Return the (x, y) coordinate for the center point of the cell that contains the specified text.  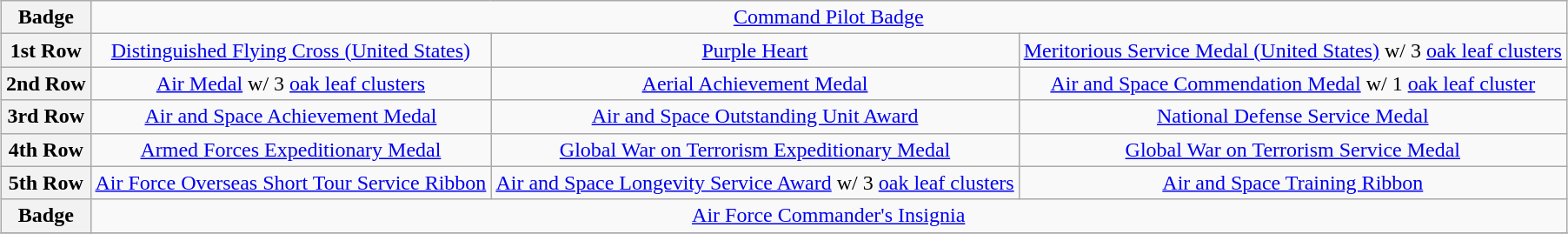
Air and Space Outstanding Unit Award (754, 117)
Air Medal w/ 3 oak leaf clusters (290, 84)
1st Row (46, 50)
Meritorious Service Medal (United States) w/ 3 oak leaf clusters (1292, 50)
Aerial Achievement Medal (754, 84)
Purple Heart (754, 50)
Air Force Overseas Short Tour Service Ribbon (290, 183)
Command Pilot Badge (828, 17)
2nd Row (46, 84)
Air and Space Achievement Medal (290, 117)
Distinguished Flying Cross (United States) (290, 50)
Global War on Terrorism Expeditionary Medal (754, 150)
Global War on Terrorism Service Medal (1292, 150)
Armed Forces Expeditionary Medal (290, 150)
Air Force Commander's Insignia (828, 216)
4th Row (46, 150)
5th Row (46, 183)
Air and Space Training Ribbon (1292, 183)
Air and Space Commendation Medal w/ 1 oak leaf cluster (1292, 84)
National Defense Service Medal (1292, 117)
Air and Space Longevity Service Award w/ 3 oak leaf clusters (754, 183)
3rd Row (46, 117)
